Capture the cell that displays the provided text and extract its [x, y] central coordinate. 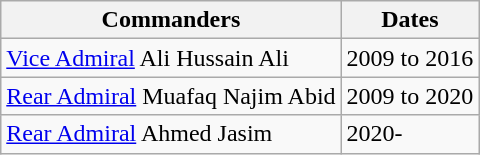
Dates [410, 20]
Commanders [171, 20]
2009 to 2020 [410, 96]
2020- [410, 134]
Vice Admiral Ali Hussain Ali [171, 58]
2009 to 2016 [410, 58]
Rear Admiral Muafaq Najim Abid [171, 96]
Rear Admiral Ahmed Jasim [171, 134]
